Search for the cell housing the specified text and yield its [x, y] center coordinate. 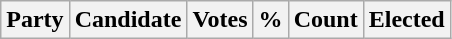
Party [35, 20]
% [270, 20]
Elected [406, 20]
Count [326, 20]
Votes [220, 20]
Candidate [128, 20]
